Provide the (x, y) coordinate of the cell's center where the given text is located.  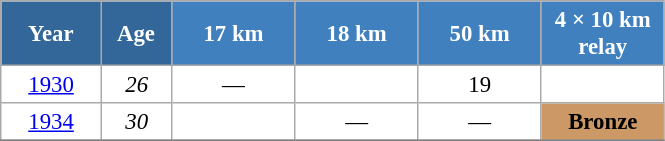
19 (480, 85)
30 (136, 122)
4 × 10 km relay (602, 34)
18 km (356, 34)
17 km (234, 34)
Year (52, 34)
26 (136, 85)
1930 (52, 85)
Bronze (602, 122)
Age (136, 34)
1934 (52, 122)
50 km (480, 34)
